Identify which cell holds the provided text, then report its [X, Y] central coordinate. 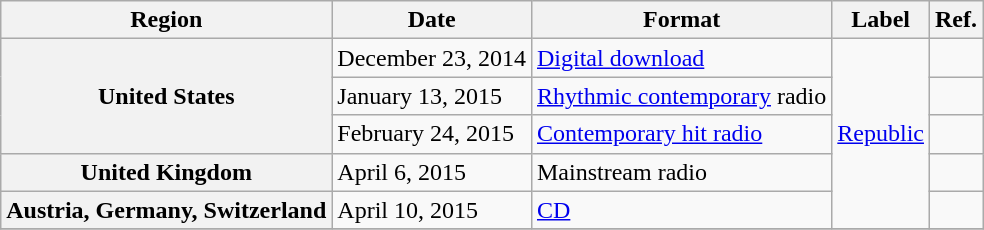
CD [681, 210]
Republic [881, 134]
Label [881, 20]
Region [166, 20]
Contemporary hit radio [681, 134]
April 6, 2015 [432, 172]
Ref. [956, 20]
Mainstream radio [681, 172]
December 23, 2014 [432, 58]
Format [681, 20]
Austria, Germany, Switzerland [166, 210]
January 13, 2015 [432, 96]
United States [166, 96]
Digital download [681, 58]
Date [432, 20]
April 10, 2015 [432, 210]
United Kingdom [166, 172]
February 24, 2015 [432, 134]
Rhythmic contemporary radio [681, 96]
